Search for the cell housing the specified text and yield its (X, Y) center coordinate. 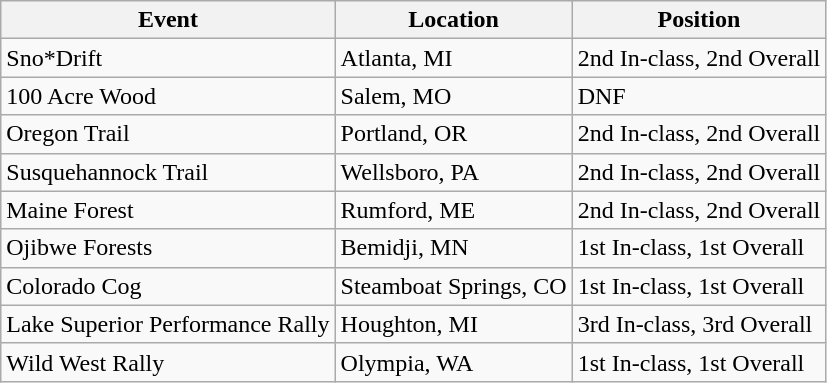
Ojibwe Forests (168, 248)
Colorado Cog (168, 286)
DNF (699, 96)
Portland, OR (454, 134)
Wellsboro, PA (454, 172)
Salem, MO (454, 96)
3rd In-class, 3rd Overall (699, 324)
Wild West Rally (168, 362)
Susquehannock Trail (168, 172)
100 Acre Wood (168, 96)
Rumford, ME (454, 210)
Steamboat Springs, CO (454, 286)
Atlanta, MI (454, 58)
Bemidji, MN (454, 248)
Sno*Drift (168, 58)
Lake Superior Performance Rally (168, 324)
Oregon Trail (168, 134)
Maine Forest (168, 210)
Position (699, 20)
Olympia, WA (454, 362)
Houghton, MI (454, 324)
Event (168, 20)
Location (454, 20)
